Identify which cell holds the provided text, then report its [X, Y] central coordinate. 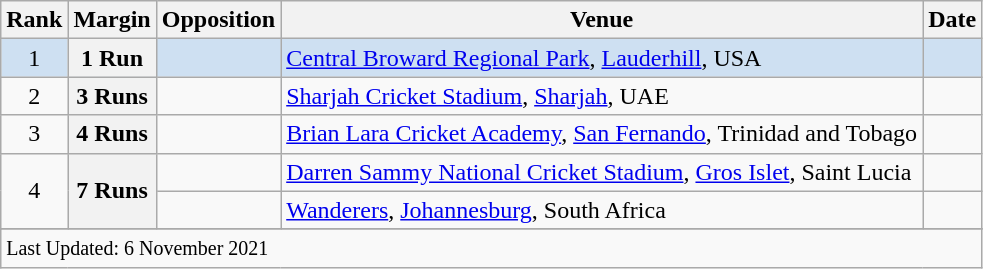
Last Updated: 6 November 2021 [492, 248]
4 [34, 191]
Venue [602, 20]
2 [34, 96]
4 Runs [112, 134]
1 Run [112, 58]
Date [952, 20]
Wanderers, Johannesburg, South Africa [602, 210]
3 [34, 134]
Rank [34, 20]
Opposition [218, 20]
7 Runs [112, 191]
Margin [112, 20]
1 [34, 58]
Darren Sammy National Cricket Stadium, Gros Islet, Saint Lucia [602, 172]
Sharjah Cricket Stadium, Sharjah, UAE [602, 96]
3 Runs [112, 96]
Brian Lara Cricket Academy, San Fernando, Trinidad and Tobago [602, 134]
Central Broward Regional Park, Lauderhill, USA [602, 58]
